Return (X, Y) of the center of cell containing provided text 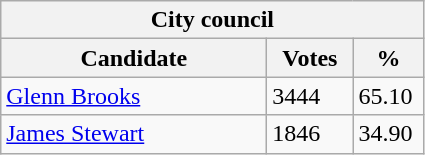
City council (212, 20)
65.10 (388, 96)
1846 (310, 134)
Votes (310, 58)
Candidate (134, 58)
% (388, 58)
3444 (310, 96)
Glenn Brooks (134, 96)
James Stewart (134, 134)
34.90 (388, 134)
